Output the [x, y] coordinate of the center of the cell containing the given text.  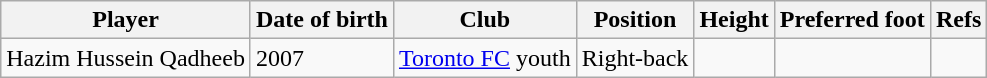
Right-back [635, 58]
Refs [958, 20]
Height [734, 20]
2007 [322, 58]
Club [484, 20]
Preferred foot [852, 20]
Toronto FC youth [484, 58]
Date of birth [322, 20]
Player [126, 20]
Hazim Hussein Qadheeb [126, 58]
Position [635, 20]
